Return [x, y] of the center of cell containing provided text 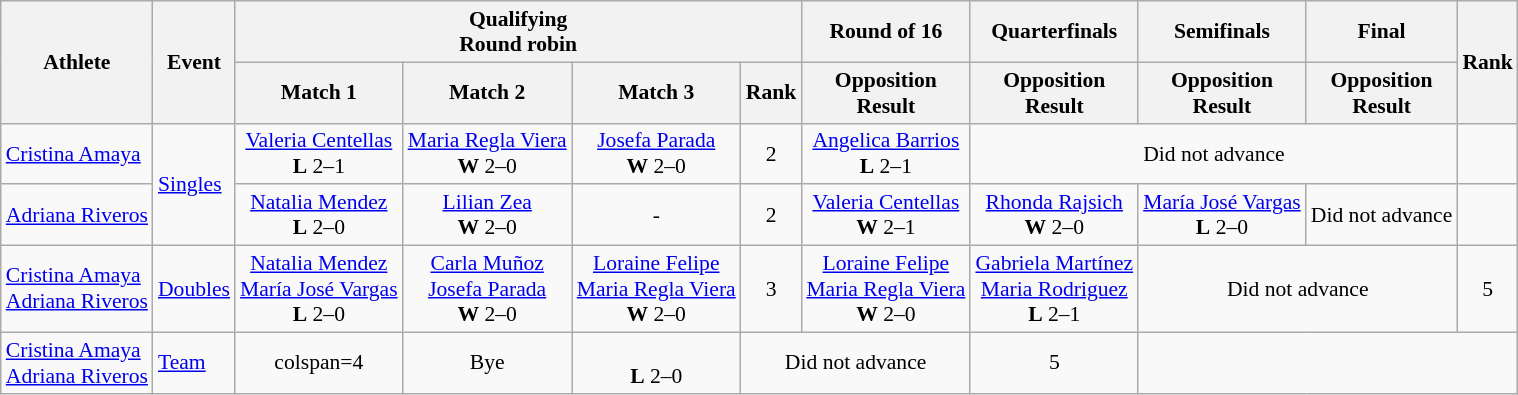
Rhonda RajsichW 2–0 [1054, 216]
Cristina Amaya [77, 154]
Valeria CentellasW 2–1 [886, 216]
Final [1382, 32]
Maria Regla VieraW 2–0 [488, 154]
Valeria CentellasL 2–1 [319, 154]
Quarterfinals [1054, 32]
Match 2 [488, 92]
Event [194, 62]
María José VargasL 2–0 [1222, 216]
Gabriela MartínezMaria RodriguezL 2–1 [1054, 290]
Match 1 [319, 92]
Team [194, 362]
Natalia MendezL 2–0 [319, 216]
Match 3 [656, 92]
Doubles [194, 290]
colspan=4 [319, 362]
3 [772, 290]
Round of 16 [886, 32]
Bye [488, 362]
Adriana Riveros [77, 216]
- [656, 216]
Semifinals [1222, 32]
Athlete [77, 62]
Carla MuñozJosefa ParadaW 2–0 [488, 290]
L 2–0 [656, 362]
Lilian ZeaW 2–0 [488, 216]
Josefa ParadaW 2–0 [656, 154]
Natalia MendezMaría José VargasL 2–0 [319, 290]
Angelica BarriosL 2–1 [886, 154]
Singles [194, 184]
QualifyingRound robin [518, 32]
